Search for the cell housing the specified text and yield its [x, y] center coordinate. 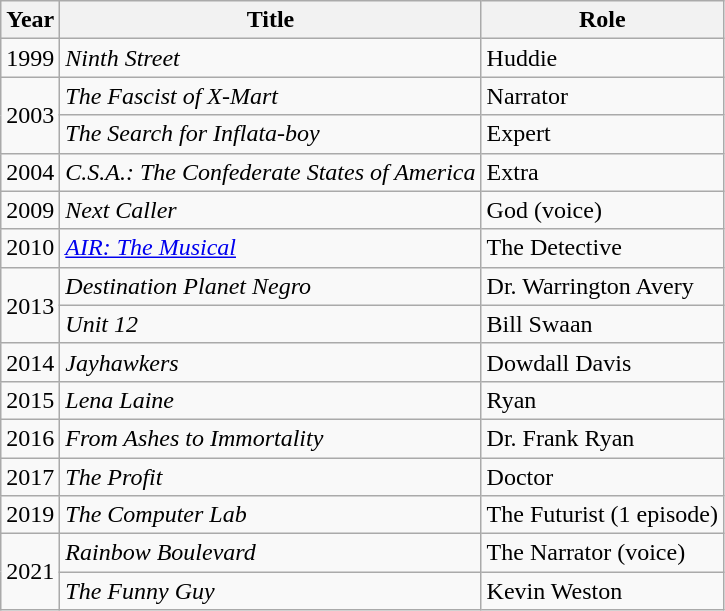
The Narrator (voice) [602, 553]
Ninth Street [270, 58]
2010 [30, 248]
C.S.A.: The Confederate States of America [270, 172]
2003 [30, 115]
1999 [30, 58]
Narrator [602, 96]
Extra [602, 172]
The Profit [270, 477]
Doctor [602, 477]
Year [30, 20]
The Funny Guy [270, 591]
Ryan [602, 400]
Expert [602, 134]
The Computer Lab [270, 515]
2016 [30, 438]
The Futurist (1 episode) [602, 515]
2015 [30, 400]
Lena Laine [270, 400]
Destination Planet Negro [270, 286]
Kevin Weston [602, 591]
Dowdall Davis [602, 362]
The Detective [602, 248]
2009 [30, 210]
Dr. Frank Ryan [602, 438]
2004 [30, 172]
Rainbow Boulevard [270, 553]
Dr. Warrington Avery [602, 286]
Bill Swaan [602, 324]
Unit 12 [270, 324]
2021 [30, 572]
AIR: The Musical [270, 248]
2019 [30, 515]
2014 [30, 362]
The Fascist of X-Mart [270, 96]
Title [270, 20]
God (voice) [602, 210]
Jayhawkers [270, 362]
Huddie [602, 58]
The Search for Inflata-boy [270, 134]
2017 [30, 477]
From Ashes to Immortality [270, 438]
2013 [30, 305]
Next Caller [270, 210]
Role [602, 20]
